Find where the given text appears and provide that cell's center as [x, y] coordinate. 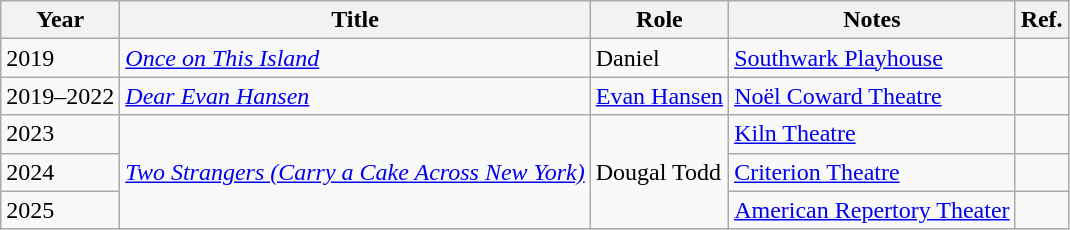
Two Strangers (Carry a Cake Across New York) [355, 172]
Noël Coward Theatre [872, 96]
2025 [60, 210]
Daniel [659, 58]
2024 [60, 172]
Role [659, 20]
American Repertory Theater [872, 210]
Notes [872, 20]
Southwark Playhouse [872, 58]
Criterion Theatre [872, 172]
Kiln Theatre [872, 134]
Dear Evan Hansen [355, 96]
Title [355, 20]
Year [60, 20]
2019–2022 [60, 96]
Dougal Todd [659, 172]
2023 [60, 134]
Once on This Island [355, 58]
Evan Hansen [659, 96]
2019 [60, 58]
Ref. [1042, 20]
